Find where the given text appears and provide that cell's center as (x, y) coordinate. 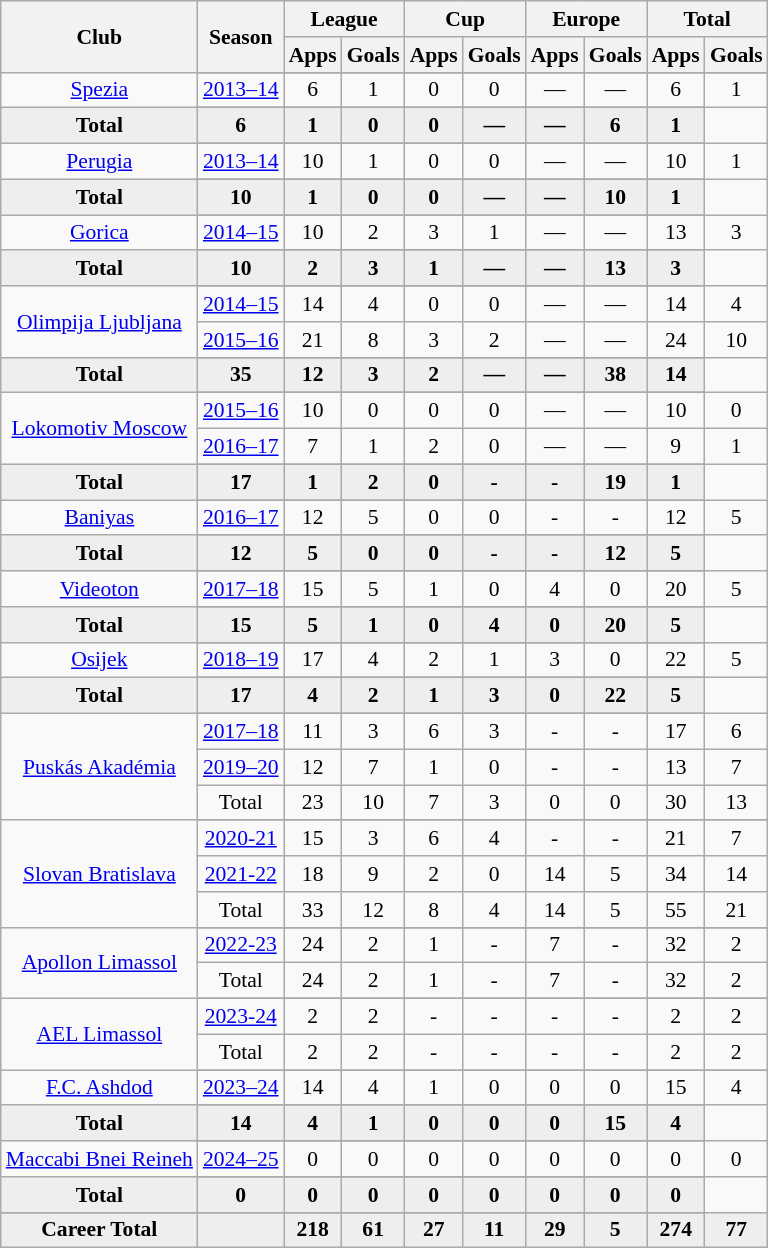
Career Total (100, 1230)
Videoton (100, 589)
27 (434, 1230)
33 (313, 910)
2023-24 (241, 1017)
218 (313, 1230)
Perugia (100, 162)
29 (555, 1230)
Cup (466, 19)
Club (100, 36)
Puskás Akadémia (100, 768)
League (344, 19)
Lokomotiv Moscow (100, 428)
61 (374, 1230)
34 (676, 874)
Slovan Bratislava (100, 874)
Gorica (100, 233)
23 (313, 803)
2021-22 (241, 874)
Spezia (100, 90)
77 (736, 1230)
2022-23 (241, 945)
2018–19 (241, 660)
Olimpija Ljubljana (100, 322)
Season (241, 36)
30 (676, 803)
AEL Limassol (100, 1034)
2020-21 (241, 839)
2023–24 (241, 1088)
38 (616, 375)
2024–25 (241, 1159)
35 (241, 375)
Baniyas (100, 518)
Apollon Limassol (100, 962)
2019–20 (241, 767)
Maccabi Bnei Reineh (100, 1159)
55 (676, 910)
Osijek (100, 660)
18 (313, 874)
F.C. Ashdod (100, 1088)
274 (676, 1230)
Europe (586, 19)
19 (616, 482)
